Scan for the cell matching the given text and deliver its [x, y] coordinate at center. 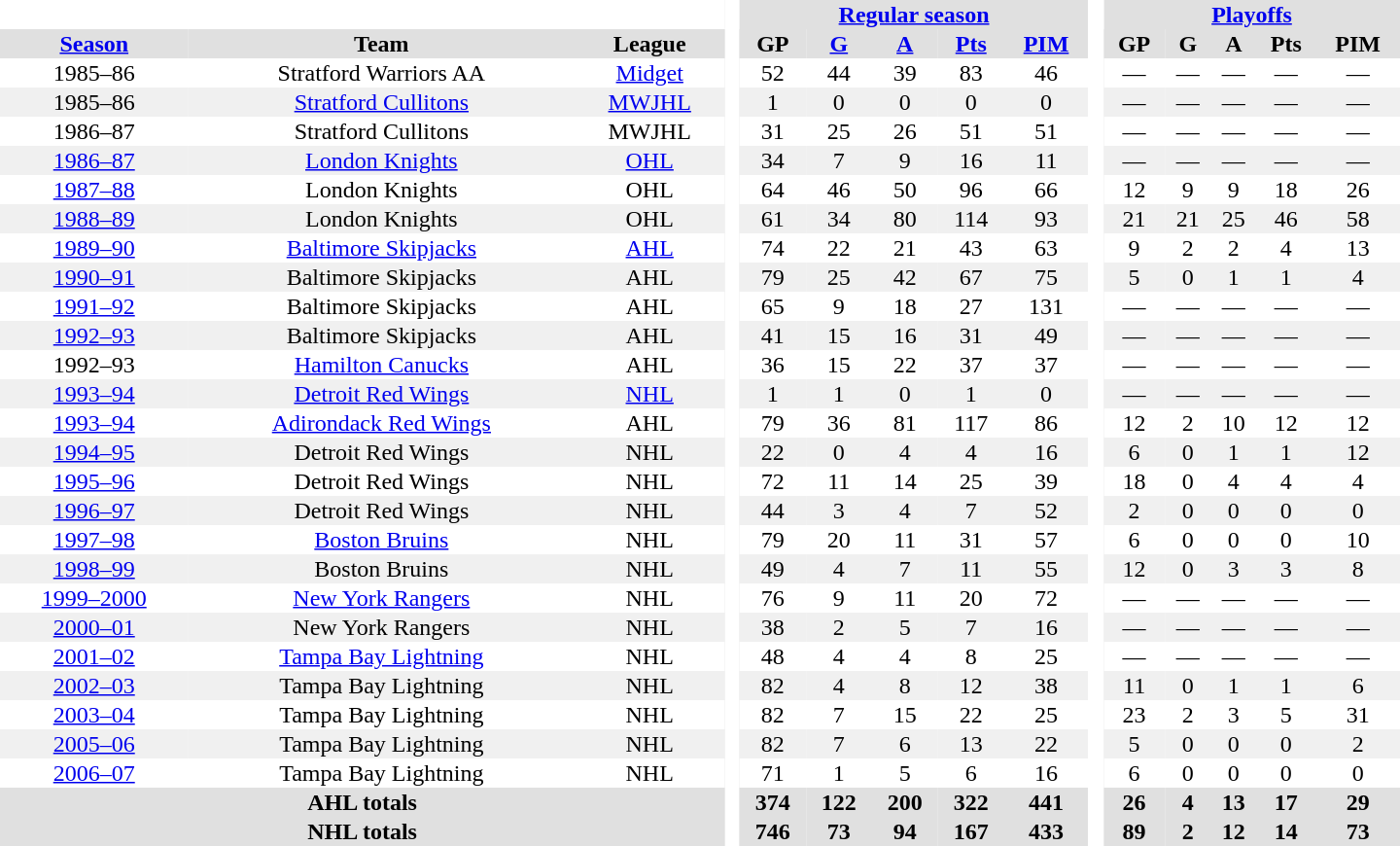
AHL totals [362, 802]
74 [773, 248]
1994–95 [93, 452]
64 [773, 190]
27 [971, 306]
Stratford Warriors AA [381, 73]
71 [773, 773]
322 [971, 802]
29 [1357, 802]
81 [905, 423]
Adirondack Red Wings [381, 423]
167 [971, 831]
55 [1046, 569]
17 [1285, 802]
433 [1046, 831]
1995–96 [93, 481]
441 [1046, 802]
1999–2000 [93, 598]
131 [1046, 306]
43 [971, 248]
2005–06 [93, 744]
2002–03 [93, 686]
89 [1134, 831]
117 [971, 423]
58 [1357, 219]
Season [93, 44]
66 [1046, 190]
Playoffs [1252, 15]
2000–01 [93, 627]
2003–04 [93, 715]
57 [1046, 540]
1990–91 [93, 277]
374 [773, 802]
114 [971, 219]
Hamilton Canucks [381, 365]
86 [1046, 423]
75 [1046, 277]
76 [773, 598]
41 [773, 335]
96 [971, 190]
93 [1046, 219]
94 [905, 831]
122 [839, 802]
1987–88 [93, 190]
1996–97 [93, 511]
1991–92 [93, 306]
Team [381, 44]
65 [773, 306]
746 [773, 831]
83 [971, 73]
1997–98 [93, 540]
80 [905, 219]
23 [1134, 715]
League [649, 44]
1989–90 [93, 248]
200 [905, 802]
Midget [649, 73]
67 [971, 277]
1998–99 [93, 569]
2006–07 [93, 773]
2001–02 [93, 656]
1988–89 [93, 219]
48 [773, 656]
63 [1046, 248]
NHL totals [362, 831]
Regular season [914, 15]
42 [905, 277]
61 [773, 219]
50 [905, 190]
